Output the [x, y] coordinate of the center of the cell containing the given text.  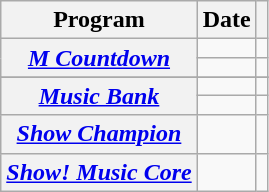
Program [99, 20]
M Countdown [99, 58]
Show Champion [99, 134]
Show! Music Core [99, 172]
Music Bank [99, 96]
Date [226, 20]
